Find where the given text appears and provide that cell's center as [x, y] coordinate. 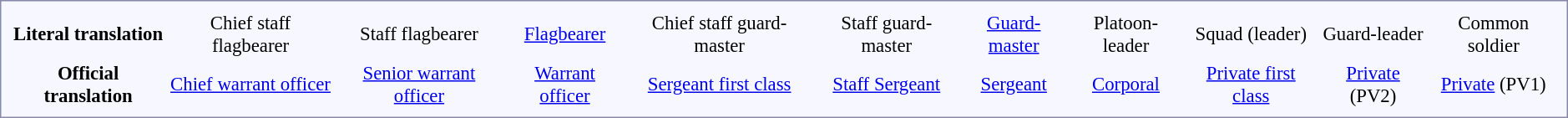
Private (PV2) [1373, 84]
Official translation [89, 84]
Private first class [1251, 84]
Chief warrant officer [250, 84]
Warrant officer [564, 84]
Guard-master [1014, 33]
Common soldier [1493, 33]
Sergeant first class [720, 84]
Staff guard-master [887, 33]
Senior warrant officer [419, 84]
Platoon-leader [1125, 33]
Staff flagbearer [419, 33]
Chief staff guard-master [720, 33]
Staff Sergeant [887, 84]
Corporal [1125, 84]
Guard-leader [1373, 33]
Sergeant [1014, 84]
Private (PV1) [1493, 84]
Literal translation [89, 33]
Flagbearer [564, 33]
Chief staff flagbearer [250, 33]
Squad (leader) [1251, 33]
